Return the (x, y) coordinate for the center point of the cell that contains the specified text.  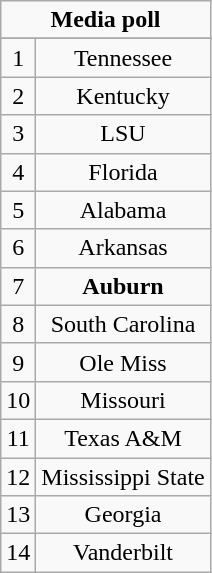
11 (18, 438)
Kentucky (123, 96)
Mississippi State (123, 477)
Georgia (123, 515)
7 (18, 286)
Media poll (106, 20)
12 (18, 477)
6 (18, 248)
Arkansas (123, 248)
Auburn (123, 286)
5 (18, 210)
Tennessee (123, 58)
Vanderbilt (123, 553)
Ole Miss (123, 362)
10 (18, 400)
LSU (123, 134)
8 (18, 324)
Florida (123, 172)
3 (18, 134)
1 (18, 58)
Missouri (123, 400)
Alabama (123, 210)
9 (18, 362)
South Carolina (123, 324)
2 (18, 96)
Texas A&M (123, 438)
14 (18, 553)
13 (18, 515)
4 (18, 172)
